Output the [X, Y] coordinate of the center of the cell containing the given text.  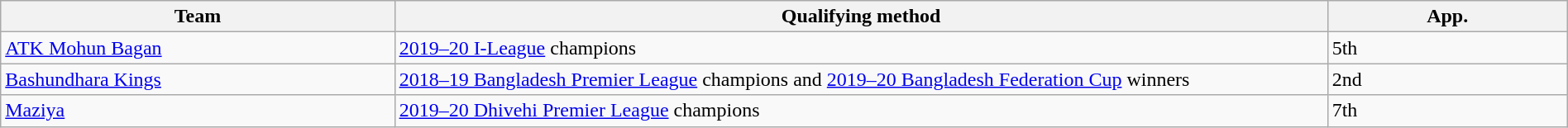
5th [1447, 48]
2018–19 Bangladesh Premier League champions and 2019–20 Bangladesh Federation Cup winners [861, 79]
Bashundhara Kings [198, 79]
Maziya [198, 111]
2019–20 Dhivehi Premier League champions [861, 111]
Qualifying method [861, 17]
2nd [1447, 79]
Team [198, 17]
7th [1447, 111]
App. [1447, 17]
ATK Mohun Bagan [198, 48]
2019–20 I-League champions [861, 48]
